Provide the (x, y) coordinate of the cell's center where the given text is located.  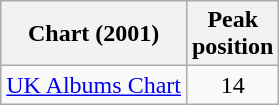
Chart (2001) (94, 34)
UK Albums Chart (94, 85)
Peakposition (232, 34)
14 (232, 85)
